Locate the cell with the specified text and output its [x, y] center coordinate. 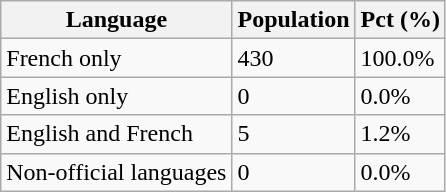
English and French [116, 134]
Pct (%) [400, 20]
Language [116, 20]
1.2% [400, 134]
English only [116, 96]
100.0% [400, 58]
Non-official languages [116, 172]
French only [116, 58]
430 [294, 58]
Population [294, 20]
5 [294, 134]
